Provide the (x, y) coordinate of the cell's center where the given text is located.  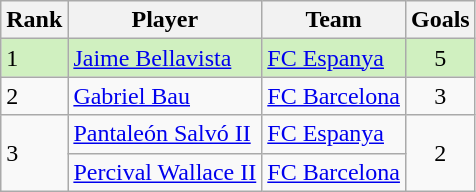
Jaime Bellavista (165, 58)
1 (34, 58)
5 (440, 58)
Gabriel Bau (165, 96)
Team (334, 20)
Rank (34, 20)
Percival Wallace II (165, 172)
Player (165, 20)
Goals (440, 20)
Pantaleón Salvó II (165, 134)
